Identify which cell holds the provided text, then report its [x, y] central coordinate. 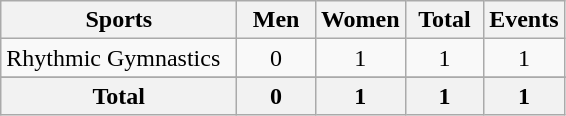
Men [276, 20]
Events [524, 20]
Women [360, 20]
Sports [119, 20]
Rhythmic Gymnastics [119, 58]
